Search for the cell housing the specified text and yield its [X, Y] center coordinate. 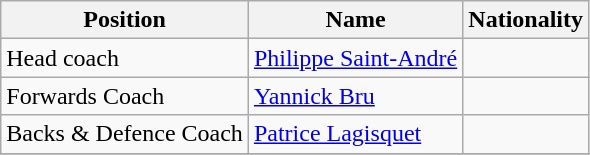
Philippe Saint-André [355, 58]
Patrice Lagisquet [355, 134]
Head coach [125, 58]
Nationality [526, 20]
Forwards Coach [125, 96]
Position [125, 20]
Backs & Defence Coach [125, 134]
Yannick Bru [355, 96]
Name [355, 20]
